Return (X, Y) of the center of cell containing provided text 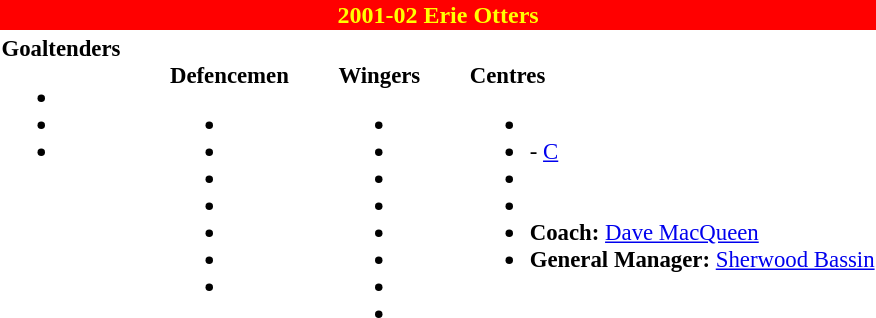
2001-02 Erie Otters (438, 15)
